For the text-containing cell, return its midpoint in [X, Y] coordinate format. 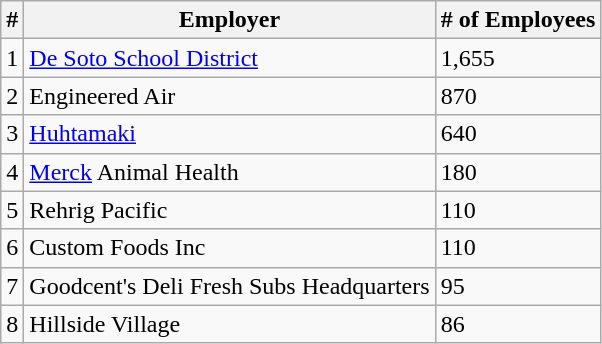
4 [12, 172]
# of Employees [518, 20]
1,655 [518, 58]
De Soto School District [230, 58]
2 [12, 96]
1 [12, 58]
6 [12, 248]
Custom Foods Inc [230, 248]
640 [518, 134]
# [12, 20]
180 [518, 172]
Huhtamaki [230, 134]
Merck Animal Health [230, 172]
8 [12, 324]
Employer [230, 20]
95 [518, 286]
7 [12, 286]
Hillside Village [230, 324]
870 [518, 96]
5 [12, 210]
86 [518, 324]
3 [12, 134]
Engineered Air [230, 96]
Goodcent's Deli Fresh Subs Headquarters [230, 286]
Rehrig Pacific [230, 210]
